Determine the [x, y] coordinate at the center of the cell enclosing the given text.  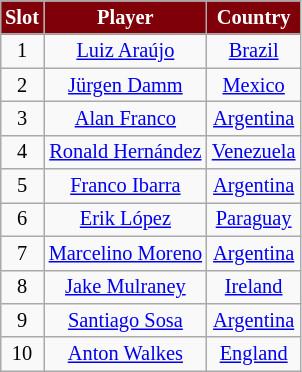
8 [22, 287]
5 [22, 186]
Ronald Hernández [126, 152]
Luiz Araújo [126, 51]
Anton Walkes [126, 354]
6 [22, 219]
Erik López [126, 219]
2 [22, 85]
Paraguay [254, 219]
Jake Mulraney [126, 287]
Jürgen Damm [126, 85]
9 [22, 320]
Venezuela [254, 152]
7 [22, 253]
10 [22, 354]
Alan Franco [126, 118]
Mexico [254, 85]
1 [22, 51]
3 [22, 118]
Country [254, 17]
Marcelino Moreno [126, 253]
Santiago Sosa [126, 320]
Ireland [254, 287]
Franco Ibarra [126, 186]
Player [126, 17]
Brazil [254, 51]
Slot [22, 17]
England [254, 354]
4 [22, 152]
